From the cell containing the given text, extract its center point as (X, Y) coordinate. 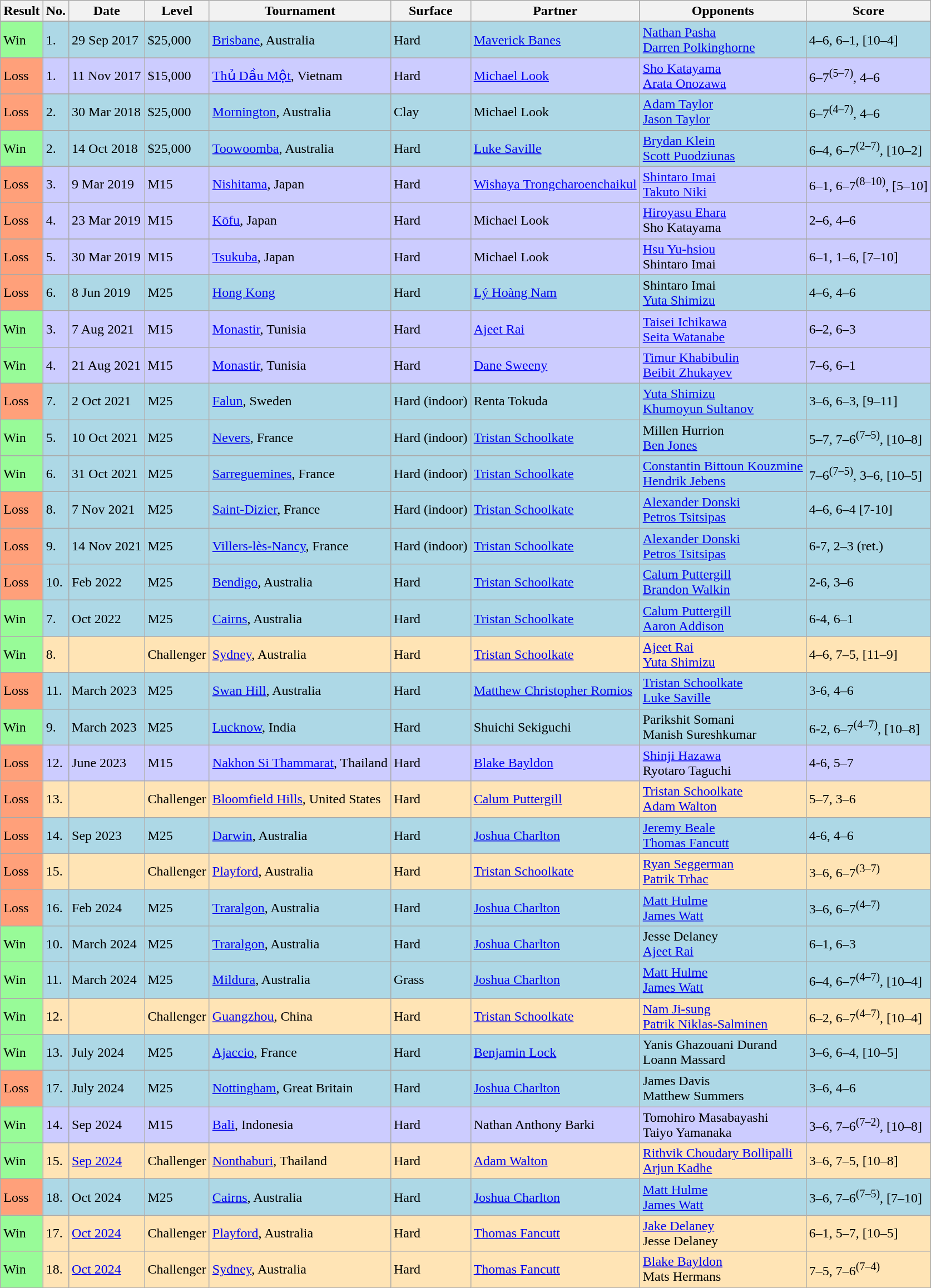
Rithvik Choudary Bollipalli Arjun Kadhe (723, 1161)
Calum Puttergill Brandon Walkin (723, 583)
7–6(7–5), 3–6, [10–5] (868, 474)
Dane Sweeny (555, 365)
4–6, 7–5, [11–9] (868, 655)
Nishitama, Japan (300, 185)
Level (177, 11)
Tristan Schoolkate Luke Saville (723, 690)
Luke Saville (555, 148)
Nathan Pasha Darren Polkinghorne (723, 40)
Sep 2023 (107, 835)
Shinji Hazawa Ryotaro Taguchi (723, 763)
Oct 2022 (107, 618)
Yuta Shimizu Khumoyun Sultanov (723, 401)
Tomohiro Masabayashi Taiyo Yamanaka (723, 1125)
Tsukuba, Japan (300, 257)
Adam Taylor Jason Taylor (723, 112)
Score (868, 11)
James Davis Matthew Summers (723, 1088)
Opponents (723, 11)
10 Oct 2021 (107, 437)
Date (107, 11)
14 Oct 2018 (107, 148)
Blake Bayldon (555, 763)
6-4, 6–1 (868, 618)
Swan Hill, Australia (300, 690)
Ryan Seggerman Patrik Trhac (723, 872)
Nakhon Si Thammarat, Thailand (300, 763)
Hiroyasu Ehara Sho Katayama (723, 220)
7–5, 7–6(7–4) (868, 1270)
Result (22, 11)
6-7, 2–3 (ret.) (868, 546)
Falun, Sweden (300, 401)
Surface (430, 11)
6–1, 5–7, [10–5] (868, 1233)
Sho Katayama Arata Onozawa (723, 76)
Yanis Ghazouani Durand Loann Massard (723, 1053)
4–6, 6–1, [10–4] (868, 40)
Bendigo, Australia (300, 583)
Renta Tokuda (555, 401)
Matthew Christopher Romios (555, 690)
21 Aug 2021 (107, 365)
Bloomfield Hills, United States (300, 799)
Nevers, France (300, 437)
Grass (430, 979)
Nonthaburi, Thailand (300, 1161)
Brisbane, Australia (300, 40)
Wishaya Trongcharoenchaikul (555, 185)
30 Mar 2018 (107, 112)
Bali, Indonesia (300, 1125)
2-6, 3–6 (868, 583)
Calum Puttergill Aaron Addison (723, 618)
Brydan Klein Scott Puodziunas (723, 148)
23 Mar 2019 (107, 220)
3–6, 6–4, [10–5] (868, 1053)
6–1, 6–7(8–10), [5–10] (868, 185)
Blake Bayldon Mats Hermans (723, 1270)
Shuichi Sekiguchi (555, 727)
30 Mar 2019 (107, 257)
Kōfu, Japan (300, 220)
6-2, 6–7(4–7), [10–8] (868, 727)
Maverick Banes (555, 40)
3–6, 7–6(7–5), [7–10] (868, 1197)
Ajeet Rai Yuta Shimizu (723, 655)
Jeremy Beale Thomas Fancutt (723, 835)
Darwin, Australia (300, 835)
Ajaccio, France (300, 1053)
Shintaro Imai Takuto Niki (723, 185)
Jesse Delaney Ajeet Rai (723, 944)
3–6, 6–7(4–7) (868, 907)
Nam Ji-sung Patrik Niklas-Salminen (723, 1016)
2 Oct 2021 (107, 401)
3–6, 6–3, [9–11] (868, 401)
3–6, 6–7(3–7) (868, 872)
5–7, 7–6(7–5), [10–8] (868, 437)
6–1, 1–6, [7–10] (868, 257)
No. (56, 11)
11 Nov 2017 (107, 76)
Sarreguemines, France (300, 474)
4–6, 4–6 (868, 292)
6–2, 6–3 (868, 329)
6–4, 6–7(4–7), [10–4] (868, 979)
14 Nov 2021 (107, 546)
Mildura, Australia (300, 979)
Toowoomba, Australia (300, 148)
Parikshit Somani Manish Sureshkumar (723, 727)
7 Nov 2021 (107, 510)
Guangzhou, China (300, 1016)
Jake Delaney Jesse Delaney (723, 1233)
5–7, 3–6 (868, 799)
Millen Hurrion Ben Jones (723, 437)
$15,000 (177, 76)
Thủ Dầu Một, Vietnam (300, 76)
Timur Khabibulin Beibit Zhukayev (723, 365)
6–7(5–7), 4–6 (868, 76)
Shintaro Imai Yuta Shimizu (723, 292)
3–6, 7–6(7–2), [10–8] (868, 1125)
Partner (555, 11)
4-6, 4–6 (868, 835)
7 Aug 2021 (107, 329)
Tournament (300, 11)
Benjamin Lock (555, 1053)
4-6, 5–7 (868, 763)
Mornington, Australia (300, 112)
8 Jun 2019 (107, 292)
Nottingham, Great Britain (300, 1088)
6–2, 6–7(4–7), [10–4] (868, 1016)
2–6, 4–6 (868, 220)
Feb 2022 (107, 583)
6–1, 6–3 (868, 944)
6–4, 6–7(2–7), [10–2] (868, 148)
Villers-lès-Nancy, France (300, 546)
Tristan Schoolkate Adam Walton (723, 799)
Lucknow, India (300, 727)
Feb 2024 (107, 907)
31 Oct 2021 (107, 474)
Taisei Ichikawa Seita Watanabe (723, 329)
Saint-Dizier, France (300, 510)
Ajeet Rai (555, 329)
3–6, 4–6 (868, 1088)
3–6, 7–5, [10–8] (868, 1161)
29 Sep 2017 (107, 40)
4–6, 6–4 [7-10] (868, 510)
Lý Hoàng Nam (555, 292)
16. (56, 907)
Hsu Yu-hsiou Shintaro Imai (723, 257)
Constantin Bittoun Kouzmine Hendrik Jebens (723, 474)
Hong Kong (300, 292)
Clay (430, 112)
June 2023 (107, 763)
Calum Puttergill (555, 799)
Nathan Anthony Barki (555, 1125)
9 Mar 2019 (107, 185)
7–6, 6–1 (868, 365)
6–7(4–7), 4–6 (868, 112)
3-6, 4–6 (868, 690)
Adam Walton (555, 1161)
